Return the [x, y] coordinate for the center point of the cell that contains the specified text.  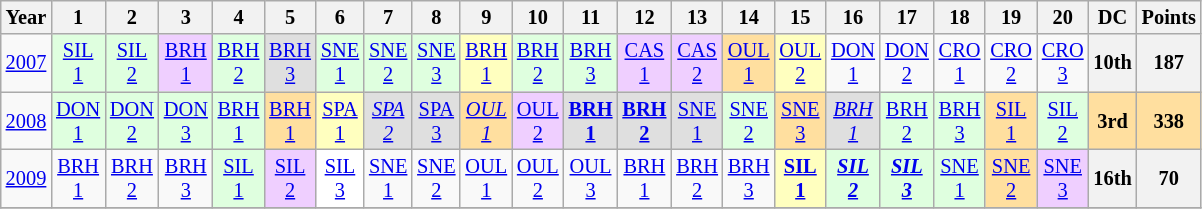
OUL3 [591, 178]
19 [1011, 17]
3rd [1113, 121]
15 [800, 17]
7 [388, 17]
12 [644, 17]
3 [186, 17]
13 [697, 17]
Points [1169, 17]
20 [1063, 17]
187 [1169, 63]
17 [907, 17]
CAS1 [644, 63]
SPA2 [388, 121]
6 [340, 17]
Year [26, 17]
16th [1113, 178]
CRO2 [1011, 63]
CRO3 [1063, 63]
2007 [26, 63]
10th [1113, 63]
70 [1169, 178]
338 [1169, 121]
11 [591, 17]
SPA3 [436, 121]
DON3 [186, 121]
18 [960, 17]
2 [132, 17]
16 [853, 17]
14 [749, 17]
CRO1 [960, 63]
10 [538, 17]
SPA1 [340, 121]
CAS2 [697, 63]
9 [486, 17]
5 [290, 17]
2009 [26, 178]
DC [1113, 17]
8 [436, 17]
4 [239, 17]
1 [78, 17]
2008 [26, 121]
